Pinpoint the cell where the given text exists, returning its [x, y] midpoint coordinate. 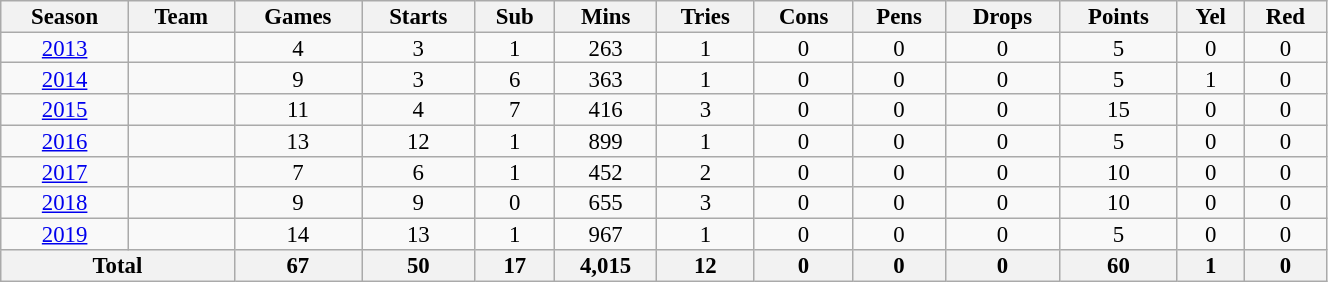
67 [298, 266]
2016 [65, 140]
4,015 [606, 266]
50 [418, 266]
Tries [705, 16]
Starts [418, 16]
Cons [804, 16]
Yel [1210, 16]
2014 [65, 78]
2017 [65, 172]
452 [606, 172]
Drops [1002, 16]
Total [118, 266]
899 [606, 140]
967 [606, 234]
2 [705, 172]
2015 [65, 110]
17 [515, 266]
Sub [515, 16]
263 [606, 48]
416 [606, 110]
Pens [899, 16]
14 [298, 234]
15 [1118, 110]
2019 [65, 234]
Games [298, 16]
363 [606, 78]
2013 [65, 48]
Team [181, 16]
Mins [606, 16]
60 [1118, 266]
655 [606, 204]
2018 [65, 204]
Points [1118, 16]
11 [298, 110]
Season [65, 16]
Red [1285, 16]
